Find where the given text appears and provide that cell's center as (x, y) coordinate. 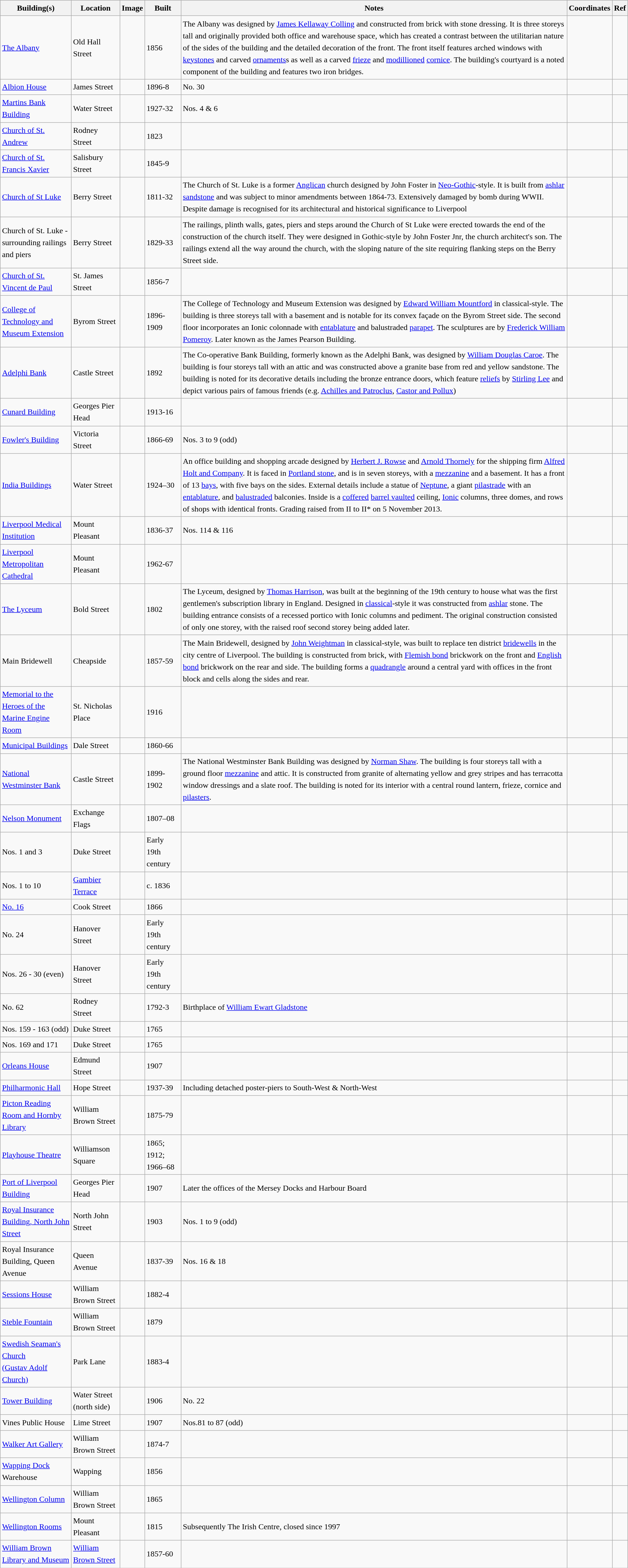
Albion House (36, 87)
College of Technology and Museum Extension (36, 321)
Philharmonic Hall (36, 1088)
Church of St. Vincent de Paul (36, 282)
1836-37 (163, 531)
Royal Insurance Building, North John Street (36, 1222)
Edmund Street (95, 1066)
No. 30 (374, 87)
Dale Street (95, 745)
Nos. 1 and 3 (36, 852)
Royal Insurance Building, Queen Avenue (36, 1261)
Playhouse Theatre (36, 1155)
Swedish Seaman's Church(Gustav Adolf Church) (36, 1362)
William Brown Library and Museum (36, 1554)
1860-66 (163, 745)
Adelphi Bank (36, 372)
James Street (95, 87)
1792-3 (163, 1007)
Ref (620, 8)
National Westminster Bank (36, 779)
1837-39 (163, 1261)
Hope Street (95, 1088)
Sessions House (36, 1295)
1927-32 (163, 109)
Gambier Terrace (95, 885)
1857-59 (163, 661)
1811-32 (163, 197)
1866 (163, 907)
The Lyceum (36, 610)
Exchange Flags (95, 818)
1937-39 (163, 1088)
1865; 1912; 1966–68 (163, 1155)
Cunard Building (36, 412)
Nos. 1 to 9 (odd) (374, 1222)
1892 (163, 372)
Nos. 26 - 30 (even) (36, 974)
Lime Street (95, 1423)
Nos.81 to 87 (odd) (374, 1423)
Nos. 114 & 116 (374, 531)
Wapping Dock Warehouse (36, 1472)
1896-8 (163, 87)
Church of St. Andrew (36, 136)
Wellington Rooms (36, 1527)
1865 (163, 1499)
Nelson Monument (36, 818)
India Buildings (36, 485)
Salisbury Street (95, 164)
1916 (163, 712)
North John Street (95, 1222)
Bold Street (95, 610)
Wellington Column (36, 1499)
Victoria Street (95, 440)
No. 22 (374, 1401)
Church of St. Luke - surrounding railings and piers (36, 243)
c. 1836 (163, 885)
Built (163, 8)
Nos. 16 & 18 (374, 1261)
1883-4 (163, 1362)
Including detached poster-piers to South-West & North-West (374, 1088)
1802 (163, 610)
1896-1909 (163, 321)
Fowler's Building (36, 440)
1879 (163, 1322)
1815 (163, 1527)
1856-7 (163, 282)
Liverpool Medical Institution (36, 531)
Liverpool Metropolitan Cathedral (36, 564)
Church of St. Francis Xavier (36, 164)
No. 62 (36, 1007)
Byrom Street (95, 321)
1899-1902 (163, 779)
Martins Bank Building (36, 109)
1962-67 (163, 564)
The Albany (36, 48)
St. Nicholas Place (95, 712)
Location (95, 8)
Cheapside (95, 661)
Nos. 159 - 163 (odd) (36, 1029)
Later the offices of the Mersey Docks and Harbour Board (374, 1188)
1845-9 (163, 164)
Water Street (north side) (95, 1401)
Steble Fountain (36, 1322)
1906 (163, 1401)
1913-16 (163, 412)
1903 (163, 1222)
Old Hall Street (95, 48)
Nos. 4 & 6 (374, 109)
Port of Liverpool Building (36, 1188)
Municipal Buildings (36, 745)
Picton Reading Room and Hornby Library (36, 1115)
Coordinates (590, 8)
Queen Avenue (95, 1261)
Birthplace of William Ewart Gladstone (374, 1007)
Williamson Square (95, 1155)
Image (132, 8)
1857-60 (163, 1554)
Wapping (95, 1472)
1823 (163, 136)
Walker Art Gallery (36, 1444)
Cook Street (95, 907)
1829-33 (163, 243)
Park Lane (95, 1362)
Main Bridewell (36, 661)
1874-7 (163, 1444)
Orleans House (36, 1066)
1924–30 (163, 485)
Nos. 169 and 171 (36, 1045)
Building(s) (36, 8)
Nos. 3 to 9 (odd) (374, 440)
1866-69 (163, 440)
Vines Public House (36, 1423)
Memorial to the Heroes of the Marine Engine Room (36, 712)
1882-4 (163, 1295)
Subsequently The Irish Centre, closed since 1997 (374, 1527)
Nos. 1 to 10 (36, 885)
1875-79 (163, 1115)
1807–08 (163, 818)
No. 16 (36, 907)
Tower Building (36, 1401)
Church of St Luke (36, 197)
No. 24 (36, 934)
St. James Street (95, 282)
Notes (374, 8)
